Extract the (x, y) coordinate from the center of the cell holding the provided text.  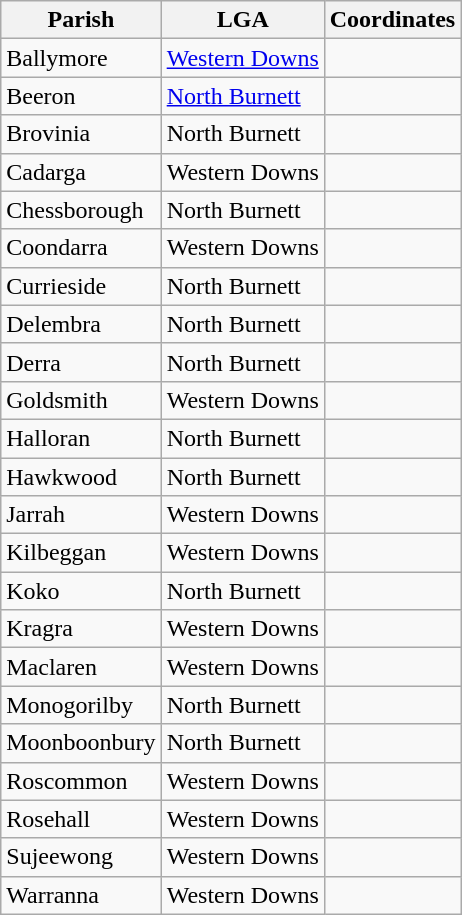
Goldsmith (81, 400)
Rosehall (81, 819)
Beeron (81, 96)
Monogorilby (81, 705)
Roscommon (81, 781)
Maclaren (81, 667)
LGA (242, 20)
Coordinates (392, 20)
Moonboonbury (81, 743)
Koko (81, 591)
Cadarga (81, 172)
Warranna (81, 895)
Currieside (81, 286)
Kilbeggan (81, 553)
Ballymore (81, 58)
Brovinia (81, 134)
Sujeewong (81, 857)
Chessborough (81, 210)
Halloran (81, 438)
Derra (81, 362)
Jarrah (81, 515)
Parish (81, 20)
Delembra (81, 324)
Kragra (81, 629)
Hawkwood (81, 477)
Coondarra (81, 248)
